Capture the cell that displays the provided text and extract its [X, Y] central coordinate. 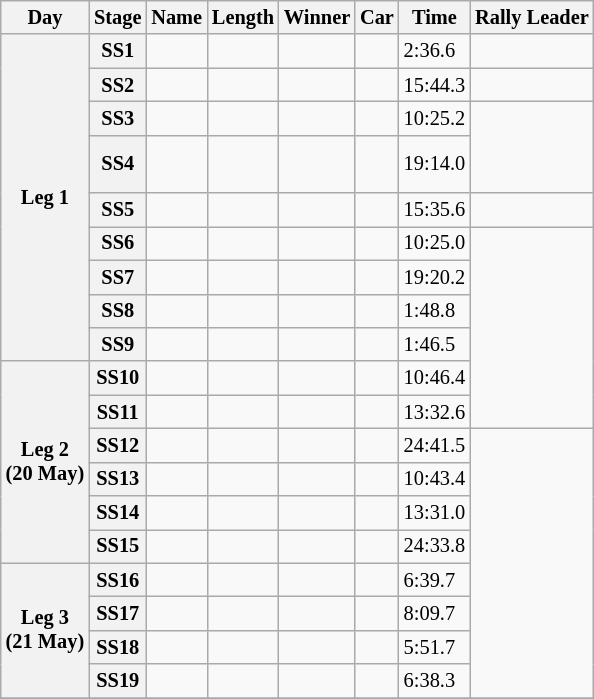
SS15 [118, 546]
SS11 [118, 412]
SS6 [118, 243]
SS16 [118, 580]
10:46.4 [434, 378]
Day [45, 17]
SS10 [118, 378]
Length [243, 17]
24:33.8 [434, 546]
SS8 [118, 311]
Leg 1 [45, 198]
13:32.6 [434, 412]
10:25.0 [434, 243]
Winner [317, 17]
10:43.4 [434, 479]
15:35.6 [434, 210]
15:44.3 [434, 85]
24:41.5 [434, 445]
Car [377, 17]
SS7 [118, 277]
13:31.0 [434, 513]
SS5 [118, 210]
5:51.7 [434, 647]
Rally Leader [532, 17]
SS4 [118, 164]
SS2 [118, 85]
SS18 [118, 647]
SS12 [118, 445]
Leg 3(21 May) [45, 630]
Leg 2(20 May) [45, 462]
19:20.2 [434, 277]
10:25.2 [434, 118]
1:48.8 [434, 311]
6:38.3 [434, 681]
SS1 [118, 51]
Stage [118, 17]
SS3 [118, 118]
Time [434, 17]
1:46.5 [434, 344]
6:39.7 [434, 580]
SS13 [118, 479]
SS14 [118, 513]
SS9 [118, 344]
SS19 [118, 681]
8:09.7 [434, 613]
19:14.0 [434, 164]
SS17 [118, 613]
Name [176, 17]
2:36.6 [434, 51]
